Capture the cell that displays the provided text and extract its (x, y) central coordinate. 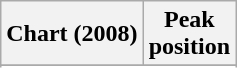
Chart (2008) (72, 34)
Peak position (189, 34)
